Search for the cell housing the specified text and yield its [X, Y] center coordinate. 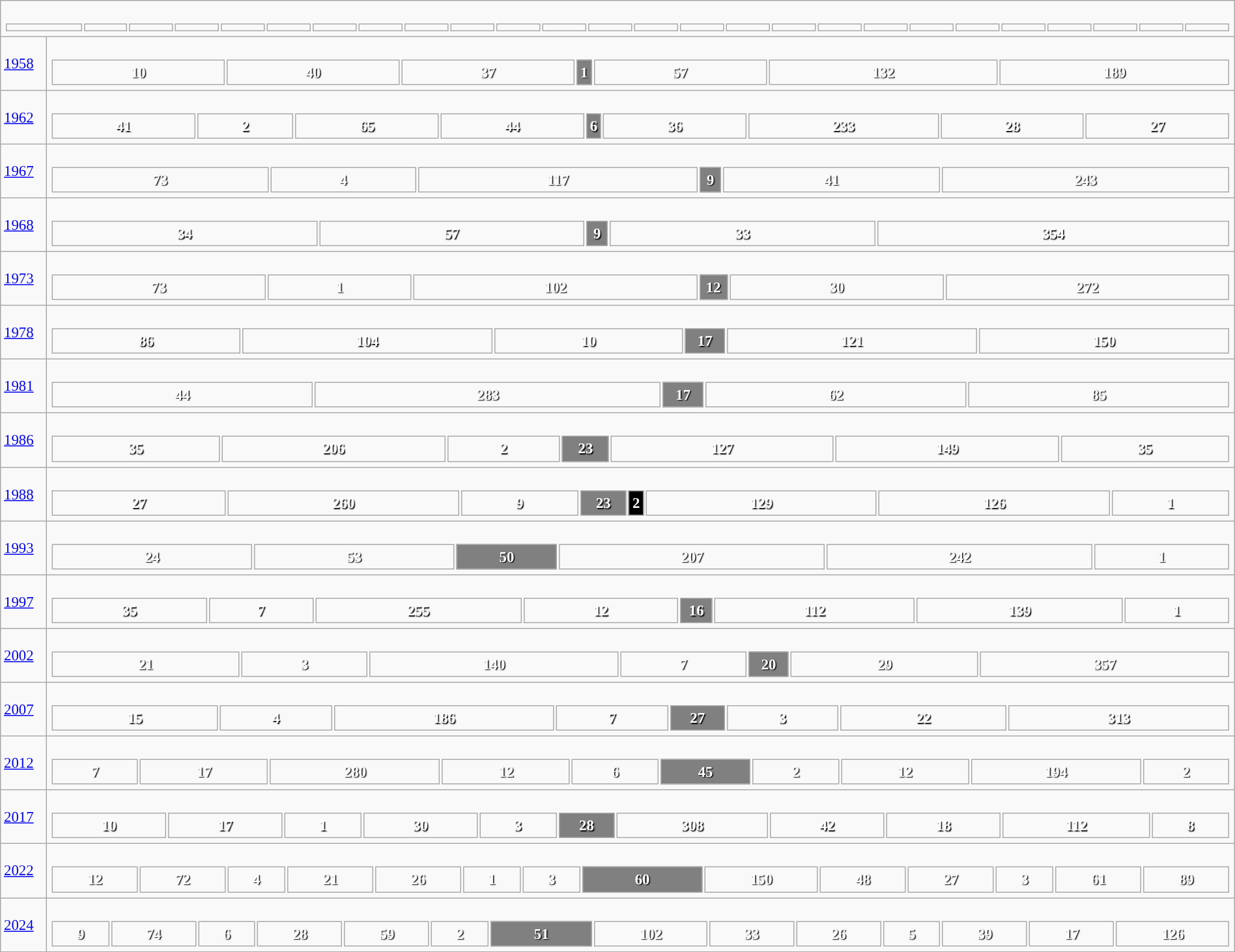
186 [444, 718]
65 [367, 126]
60 [642, 879]
2007 [23, 710]
42 [827, 826]
16 [696, 611]
86 104 10 17 121 150 [640, 332]
242 [959, 556]
1978 [23, 332]
104 [367, 341]
51 [541, 934]
2002 [23, 655]
15 [135, 718]
44 283 17 62 85 [640, 387]
37 [487, 72]
206 [334, 449]
73 1 102 12 30 272 [640, 279]
34 57 9 33 354 [640, 225]
149 [947, 449]
1986 [23, 440]
2022 [23, 871]
140 [494, 664]
117 [558, 180]
48 [863, 879]
35 206 2 23 127 149 35 [640, 440]
207 [692, 556]
74 [154, 934]
8 [1191, 826]
1988 [23, 494]
132 [883, 72]
308 [692, 826]
1981 [23, 387]
357 [1105, 664]
45 [706, 772]
283 [487, 395]
260 [344, 503]
313 [1119, 718]
9 74 6 28 59 2 51 102 33 26 5 39 17 126 [640, 925]
129 [761, 503]
243 [1085, 180]
89 [1186, 879]
2024 [23, 925]
73 4 117 9 41 243 [640, 171]
7 17 280 12 6 45 2 12 194 2 [640, 763]
10 17 1 30 3 28 308 42 18 112 8 [640, 817]
189 [1114, 72]
5 [912, 934]
85 [1098, 395]
24 [152, 556]
59 [387, 934]
10 40 37 1 57 132 189 [640, 64]
53 [354, 556]
1997 [23, 602]
1967 [23, 171]
86 [146, 341]
15 4 186 7 27 3 22 313 [640, 710]
272 [1087, 288]
62 [836, 395]
18 [943, 826]
127 [723, 449]
2017 [23, 817]
233 [844, 126]
72 [182, 879]
2012 [23, 763]
24 53 50 207 242 1 [640, 548]
35 7 255 12 16 112 139 1 [640, 602]
39 [985, 934]
194 [1057, 772]
22 [924, 718]
36 [675, 126]
1958 [23, 64]
255 [418, 611]
20 [769, 664]
139 [1019, 611]
354 [1053, 233]
12 72 4 21 26 1 3 60 150 48 27 3 61 89 [640, 871]
29 [885, 664]
1993 [23, 548]
40 [313, 72]
1973 [23, 279]
1968 [23, 225]
61 [1098, 879]
50 [507, 556]
21 3 140 7 20 29 357 [640, 655]
41 2 65 44 6 36 233 28 27 [640, 117]
1962 [23, 117]
34 [185, 233]
121 [852, 341]
27 260 9 23 2 129 126 1 [640, 494]
280 [356, 772]
